Identify which cell holds the provided text, then report its [X, Y] central coordinate. 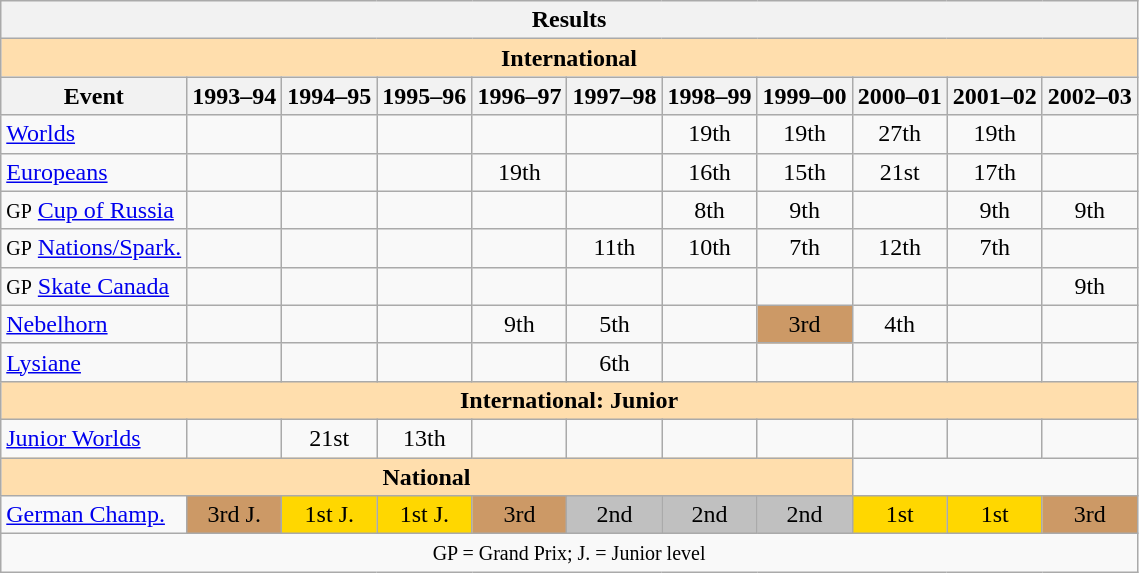
GP = Grand Prix; J. = Junior level [570, 553]
1998–99 [710, 96]
Results [570, 20]
1999–00 [804, 96]
National [426, 477]
17th [994, 172]
3rd J. [234, 515]
GP Nations/Spark. [94, 248]
1995–96 [424, 96]
Europeans [94, 172]
International [570, 58]
11th [614, 248]
12th [900, 248]
6th [614, 362]
Worlds [94, 134]
Nebelhorn [94, 324]
13th [424, 438]
27th [900, 134]
4th [900, 324]
1993–94 [234, 96]
1996–97 [520, 96]
GP Cup of Russia [94, 210]
10th [710, 248]
15th [804, 172]
1994–95 [330, 96]
1997–98 [614, 96]
German Champ. [94, 515]
2002–03 [1090, 96]
Junior Worlds [94, 438]
16th [710, 172]
8th [710, 210]
Event [94, 96]
2000–01 [900, 96]
GP Skate Canada [94, 286]
2001–02 [994, 96]
International: Junior [570, 400]
5th [614, 324]
Lysiane [94, 362]
